Pinpoint the cell where the given text exists, returning its [x, y] midpoint coordinate. 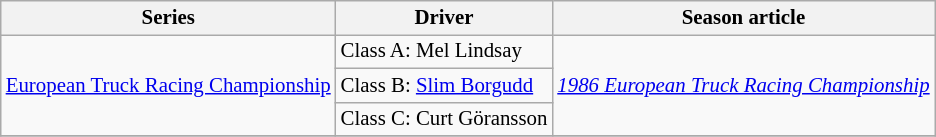
Class A: Mel Lindsay [444, 51]
Series [168, 18]
Driver [444, 18]
Class B: Slim Borgudd [444, 85]
1986 European Truck Racing Championship [743, 85]
Season article [743, 18]
European Truck Racing Championship [168, 85]
Class C: Curt Göransson [444, 119]
